Return (x, y) of the center of cell containing provided text 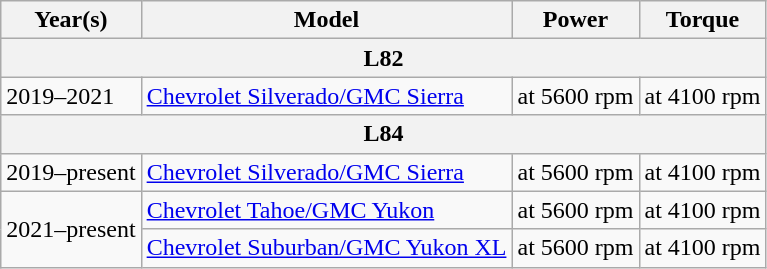
Model (326, 20)
Power (576, 20)
L84 (384, 134)
2019–present (71, 172)
Year(s) (71, 20)
L82 (384, 58)
Torque (702, 20)
Chevrolet Tahoe/GMC Yukon (326, 210)
2021–present (71, 229)
2019–2021 (71, 96)
Chevrolet Suburban/GMC Yukon XL (326, 248)
